Find where the given text appears and provide that cell's center as [x, y] coordinate. 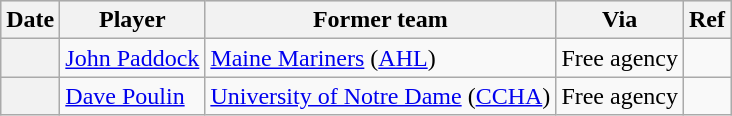
John Paddock [132, 58]
University of Notre Dame (CCHA) [380, 96]
Date [30, 20]
Via [620, 20]
Dave Poulin [132, 96]
Player [132, 20]
Maine Mariners (AHL) [380, 58]
Ref [708, 20]
Former team [380, 20]
